Capture the cell that displays the provided text and extract its (x, y) central coordinate. 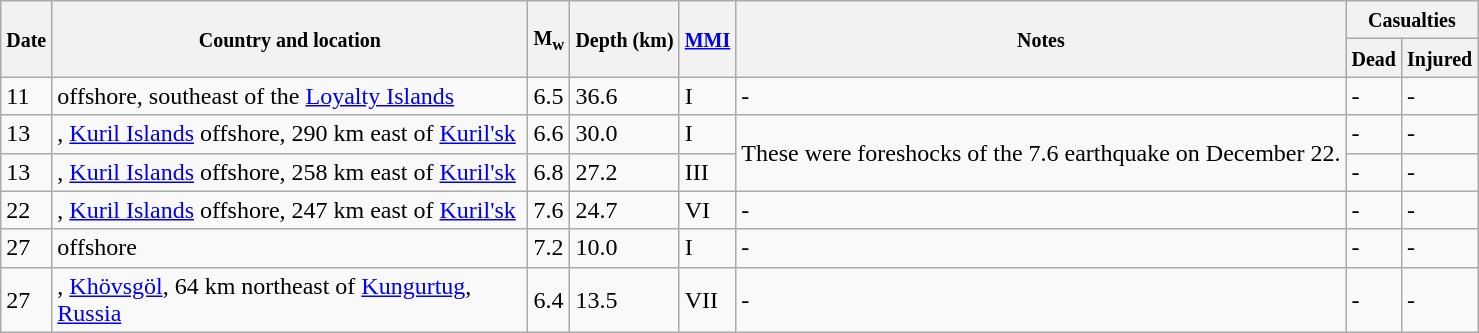
offshore (290, 248)
10.0 (624, 248)
, Khövsgöl, 64 km northeast of Kungurtug, Russia (290, 300)
6.6 (549, 134)
, Kuril Islands offshore, 247 km east of Kuril'sk (290, 210)
VII (708, 300)
offshore, southeast of the Loyalty Islands (290, 96)
Depth (km) (624, 39)
6.8 (549, 172)
III (708, 172)
MMI (708, 39)
7.6 (549, 210)
24.7 (624, 210)
11 (26, 96)
36.6 (624, 96)
6.5 (549, 96)
Casualties (1412, 20)
Injured (1439, 58)
30.0 (624, 134)
, Kuril Islands offshore, 258 km east of Kuril'sk (290, 172)
27.2 (624, 172)
13.5 (624, 300)
22 (26, 210)
Mw (549, 39)
Dead (1374, 58)
Notes (1041, 39)
Date (26, 39)
6.4 (549, 300)
Country and location (290, 39)
7.2 (549, 248)
VI (708, 210)
, Kuril Islands offshore, 290 km east of Kuril'sk (290, 134)
These were foreshocks of the 7.6 earthquake on December 22. (1041, 153)
